Find where the given text appears and provide that cell's center as [X, Y] coordinate. 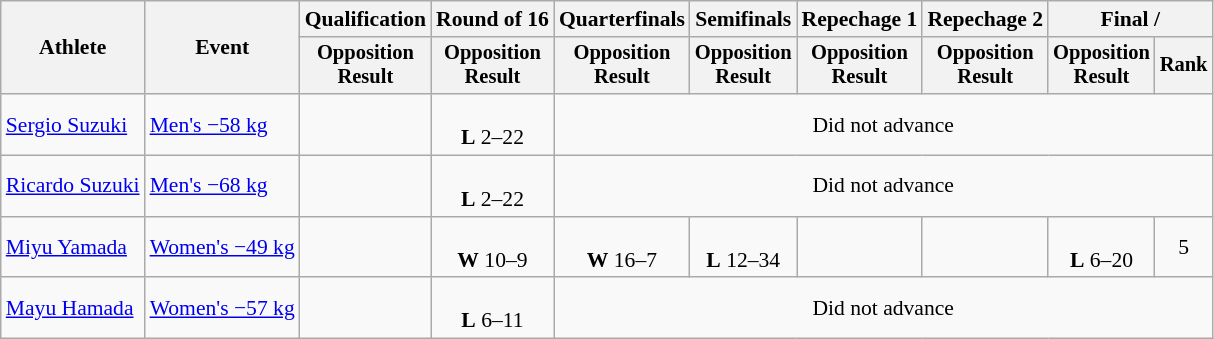
Semifinals [744, 19]
L 6–11 [492, 308]
W 10–9 [492, 248]
Round of 16 [492, 19]
Repechage 1 [860, 19]
W 16–7 [622, 248]
Men's −68 kg [222, 186]
Women's −49 kg [222, 248]
Rank [1184, 66]
Miyu Yamada [73, 248]
5 [1184, 248]
Sergio Suzuki [73, 124]
Qualification [366, 19]
Final / [1130, 19]
L 6–20 [1102, 248]
Quarterfinals [622, 19]
L 12–34 [744, 248]
Women's −57 kg [222, 308]
Ricardo Suzuki [73, 186]
Event [222, 48]
Mayu Hamada [73, 308]
Athlete [73, 48]
Repechage 2 [985, 19]
Men's −58 kg [222, 124]
